For the text-containing cell, return its midpoint in (X, Y) coordinate format. 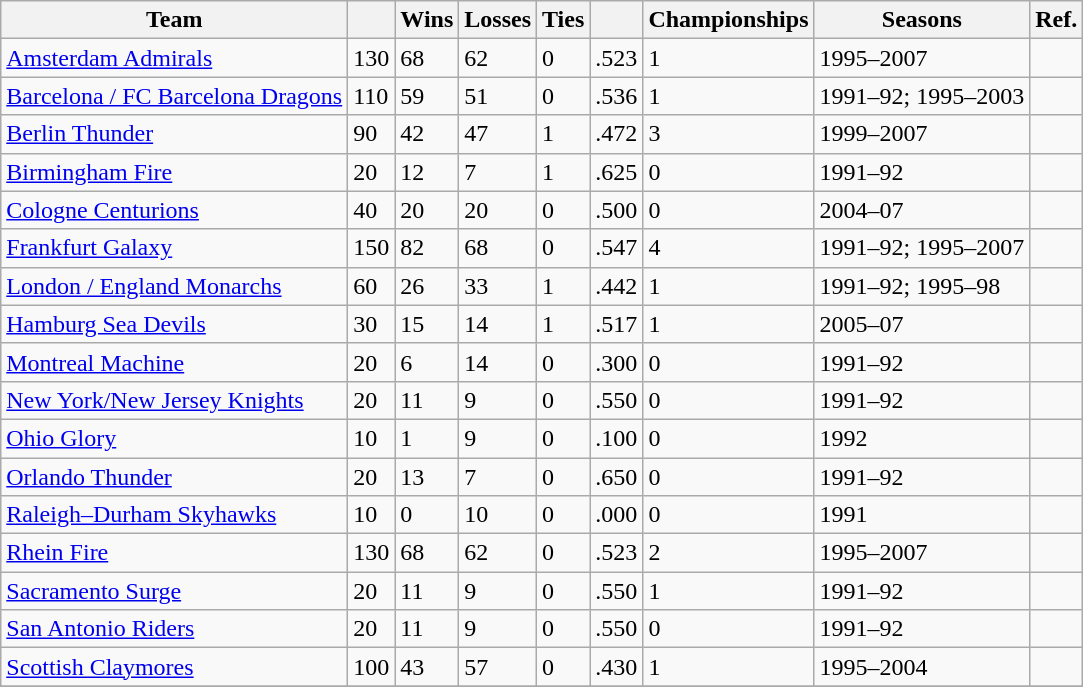
Frankfurt Galaxy (174, 248)
82 (427, 248)
15 (427, 324)
59 (427, 96)
.517 (616, 324)
Wins (427, 20)
Championships (728, 20)
Cologne Centurions (174, 210)
Orlando Thunder (174, 477)
Losses (498, 20)
1991–92; 1995–2007 (922, 248)
Montreal Machine (174, 362)
Scottish Claymores (174, 667)
Seasons (922, 20)
40 (372, 210)
2004–07 (922, 210)
.500 (616, 210)
1995–2004 (922, 667)
.536 (616, 96)
110 (372, 96)
Ties (564, 20)
42 (427, 134)
2 (728, 553)
3 (728, 134)
London / England Monarchs (174, 286)
43 (427, 667)
Hamburg Sea Devils (174, 324)
150 (372, 248)
Barcelona / FC Barcelona Dragons (174, 96)
Ref. (1056, 20)
1991–92; 1995–98 (922, 286)
Birmingham Fire (174, 172)
4 (728, 248)
.300 (616, 362)
13 (427, 477)
.547 (616, 248)
47 (498, 134)
1991 (922, 515)
1992 (922, 438)
Ohio Glory (174, 438)
.625 (616, 172)
100 (372, 667)
San Antonio Riders (174, 629)
Berlin Thunder (174, 134)
12 (427, 172)
.000 (616, 515)
33 (498, 286)
New York/New Jersey Knights (174, 400)
2005–07 (922, 324)
30 (372, 324)
Amsterdam Admirals (174, 58)
.100 (616, 438)
.472 (616, 134)
6 (427, 362)
.650 (616, 477)
60 (372, 286)
Sacramento Surge (174, 591)
90 (372, 134)
Raleigh–Durham Skyhawks (174, 515)
26 (427, 286)
57 (498, 667)
Team (174, 20)
.442 (616, 286)
Rhein Fire (174, 553)
1991–92; 1995–2003 (922, 96)
.430 (616, 667)
51 (498, 96)
1999–2007 (922, 134)
